Extract the [x, y] coordinate from the center of the cell holding the provided text.  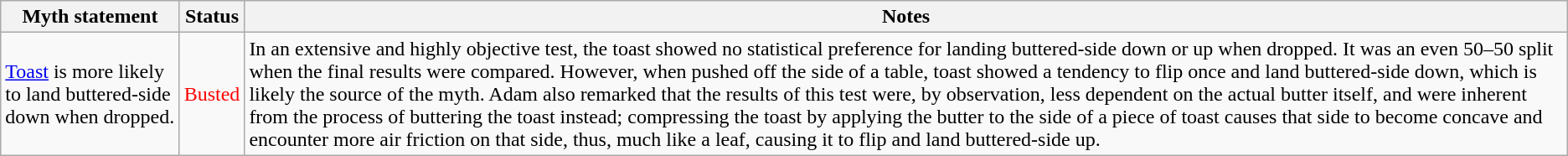
Status [212, 17]
Toast is more likely to land buttered-side down when dropped. [90, 94]
Myth statement [90, 17]
Notes [906, 17]
Busted [212, 94]
